Return (X, Y) of the center of cell containing provided text 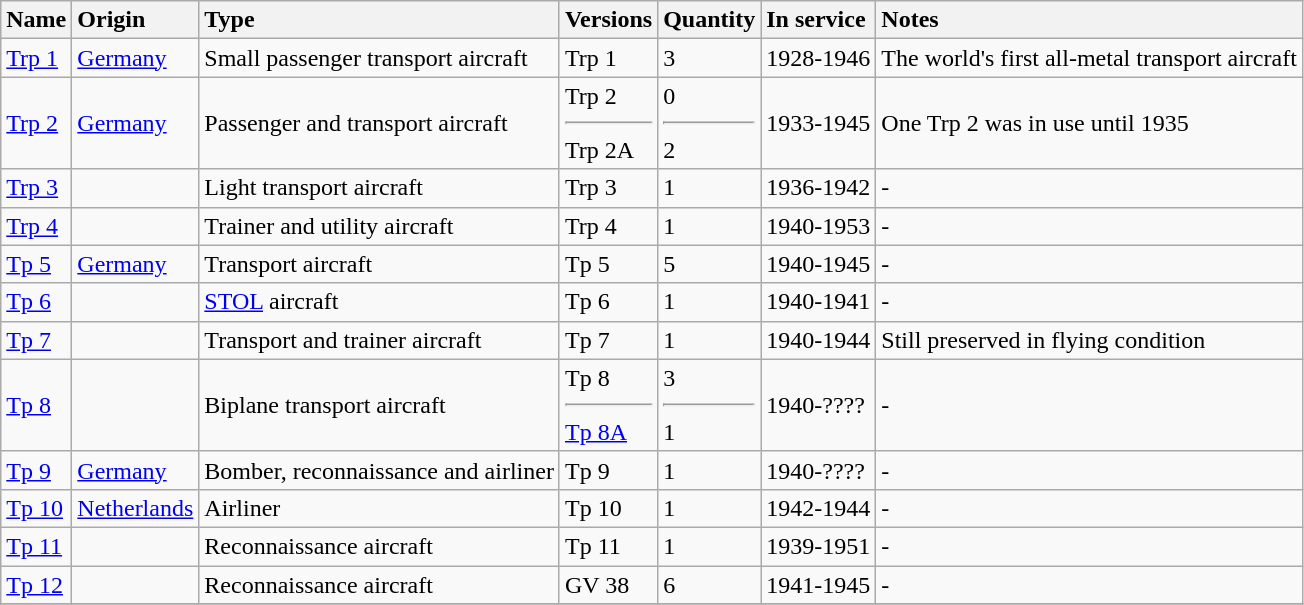
One Trp 2 was in use until 1935 (1090, 123)
Tp 12 (36, 585)
Transport and trainer aircraft (380, 340)
1940-1944 (818, 340)
Biplane transport aircraft (380, 405)
Tp 8 (36, 405)
Netherlands (136, 508)
GV 38 (608, 585)
Trp 2Trp 2A (608, 123)
Light transport aircraft (380, 188)
02 (710, 123)
1928-1946 (818, 58)
Transport aircraft (380, 264)
1933-1945 (818, 123)
Quantity (710, 20)
The world's first all-metal transport aircraft (1090, 58)
31 (710, 405)
1940-1941 (818, 302)
1939-1951 (818, 546)
1940-1953 (818, 226)
Name (36, 20)
1936-1942 (818, 188)
Bomber, reconnaissance and airliner (380, 470)
6 (710, 585)
5 (710, 264)
STOL aircraft (380, 302)
Origin (136, 20)
Versions (608, 20)
Trp 2 (36, 123)
1941-1945 (818, 585)
3 (710, 58)
Still preserved in flying condition (1090, 340)
Airliner (380, 508)
Notes (1090, 20)
Type (380, 20)
1942-1944 (818, 508)
Tp 8Tp 8A (608, 405)
1940-1945 (818, 264)
In service (818, 20)
Passenger and transport aircraft (380, 123)
Trainer and utility aircraft (380, 226)
Small passenger transport aircraft (380, 58)
